For the text-containing cell, return its midpoint in [x, y] coordinate format. 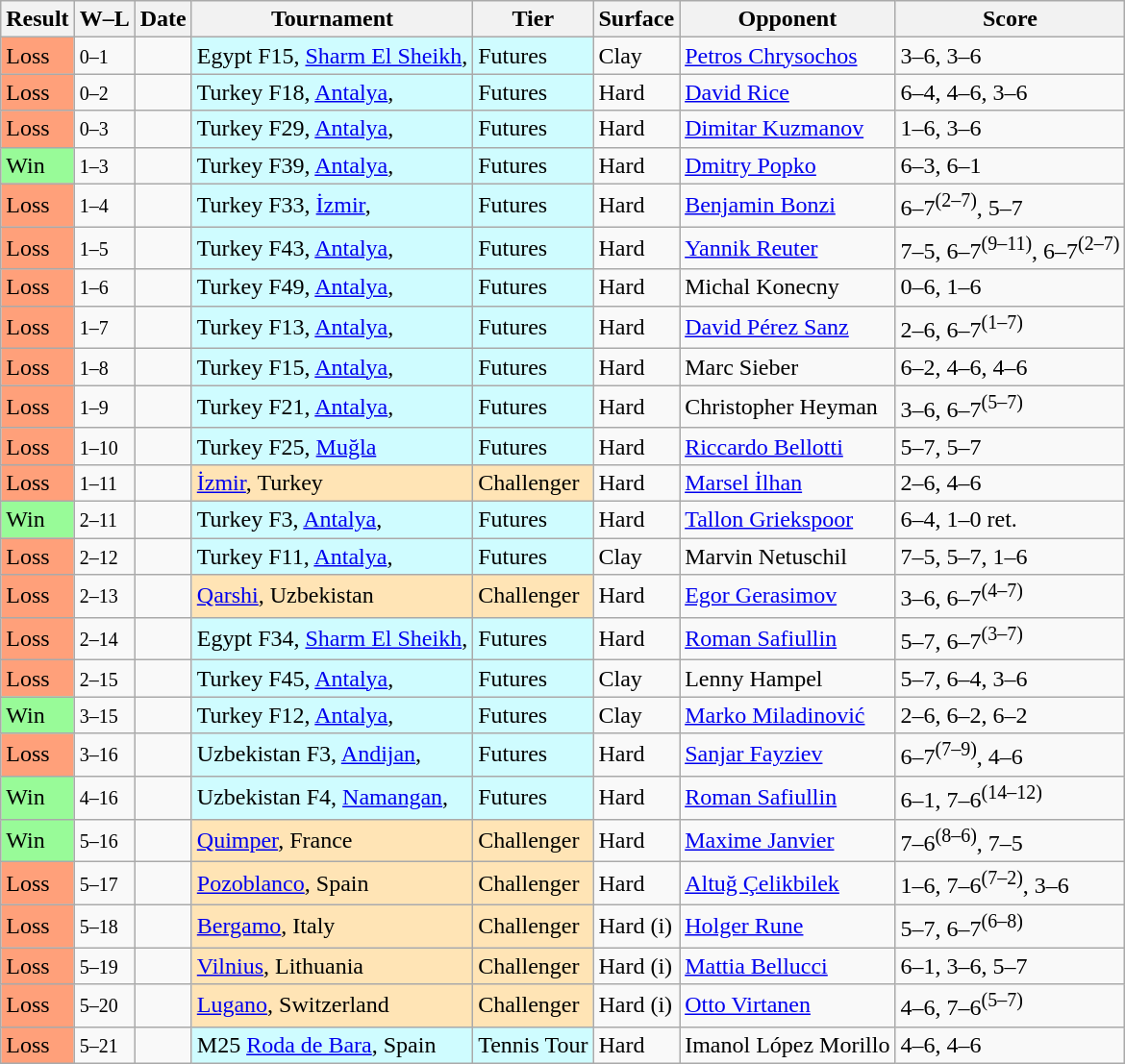
Result [37, 19]
0–1 [104, 56]
Egypt F34, Sharm El Sheikh, [332, 638]
David Pérez Sanz [787, 327]
Opponent [787, 19]
6–4, 4–6, 3–6 [1010, 92]
Lugano, Switzerland [332, 1005]
Vilnius, Lithuania [332, 966]
2–6, 6–7(1–7) [1010, 327]
5–21 [104, 1045]
Tallon Griekspoor [787, 520]
1–3 [104, 165]
Egypt F15, Sharm El Sheikh, [332, 56]
Uzbekistan F3, Andijan, [332, 755]
1–10 [104, 446]
Turkey F49, Antalya, [332, 287]
1–5 [104, 248]
4–16 [104, 798]
Qarshi, Uzbekistan [332, 596]
Bergamo, Italy [332, 927]
Turkey F43, Antalya, [332, 248]
Dimitar Kuzmanov [787, 129]
7–5, 6–7(9–11), 6–7(2–7) [1010, 248]
1–4 [104, 206]
Marko Miladinović [787, 715]
Marvin Netuschil [787, 557]
Turkey F12, Antalya, [332, 715]
Turkey F45, Antalya, [332, 679]
7–5, 5–7, 1–6 [1010, 557]
2–11 [104, 520]
5–7, 6–7(3–7) [1010, 638]
David Rice [787, 92]
Michal Konecny [787, 287]
5–16 [104, 840]
1–6, 7–6(7–2), 3–6 [1010, 884]
2–6, 6–2, 6–2 [1010, 715]
Marc Sieber [787, 367]
1–11 [104, 483]
5–7, 5–7 [1010, 446]
Uzbekistan F4, Namangan, [332, 798]
Maxime Janvier [787, 840]
5–20 [104, 1005]
6–1, 3–6, 5–7 [1010, 966]
Yannik Reuter [787, 248]
1–8 [104, 367]
5–19 [104, 966]
1–6 [104, 287]
0–6, 1–6 [1010, 287]
Pozoblanco, Spain [332, 884]
Turkey F3, Antalya, [332, 520]
Otto Virtanen [787, 1005]
3–6, 6–7(4–7) [1010, 596]
5–7, 6–4, 3–6 [1010, 679]
Score [1010, 19]
M25 Roda de Bara, Spain [332, 1045]
5–17 [104, 884]
W–L [104, 19]
Sanjar Fayziev [787, 755]
Turkey F21, Antalya, [332, 408]
Turkey F39, Antalya, [332, 165]
2–6, 4–6 [1010, 483]
Egor Gerasimov [787, 596]
6–4, 1–0 ret. [1010, 520]
Altuğ Çelikbilek [787, 884]
Imanol López Morillo [787, 1045]
Marsel İlhan [787, 483]
Lenny Hampel [787, 679]
Mattia Bellucci [787, 966]
Christopher Heyman [787, 408]
1–6, 3–6 [1010, 129]
Holger Rune [787, 927]
0–2 [104, 92]
Surface [637, 19]
2–14 [104, 638]
Tier [533, 19]
0–3 [104, 129]
Riccardo Bellotti [787, 446]
6–7(2–7), 5–7 [1010, 206]
Petros Chrysochos [787, 56]
Turkey F25, Muğla [332, 446]
Turkey F29, Antalya, [332, 129]
Dmitry Popko [787, 165]
7–6(8–6), 7–5 [1010, 840]
6–3, 6–1 [1010, 165]
5–7, 6–7(6–8) [1010, 927]
3–6, 6–7(5–7) [1010, 408]
Date [163, 19]
Turkey F11, Antalya, [332, 557]
2–12 [104, 557]
3–15 [104, 715]
4–6, 7–6(5–7) [1010, 1005]
2–15 [104, 679]
Benjamin Bonzi [787, 206]
Turkey F18, Antalya, [332, 92]
Tennis Tour [533, 1045]
Tournament [332, 19]
3–16 [104, 755]
2–13 [104, 596]
6–7(7–9), 4–6 [1010, 755]
6–2, 4–6, 4–6 [1010, 367]
Turkey F15, Antalya, [332, 367]
5–18 [104, 927]
Turkey F13, Antalya, [332, 327]
1–9 [104, 408]
Turkey F33, İzmir, [332, 206]
3–6, 3–6 [1010, 56]
Quimper, France [332, 840]
1–7 [104, 327]
İzmir, Turkey [332, 483]
6–1, 7–6(14–12) [1010, 798]
4–6, 4–6 [1010, 1045]
